Locate the cell with the specified text and output its [x, y] center coordinate. 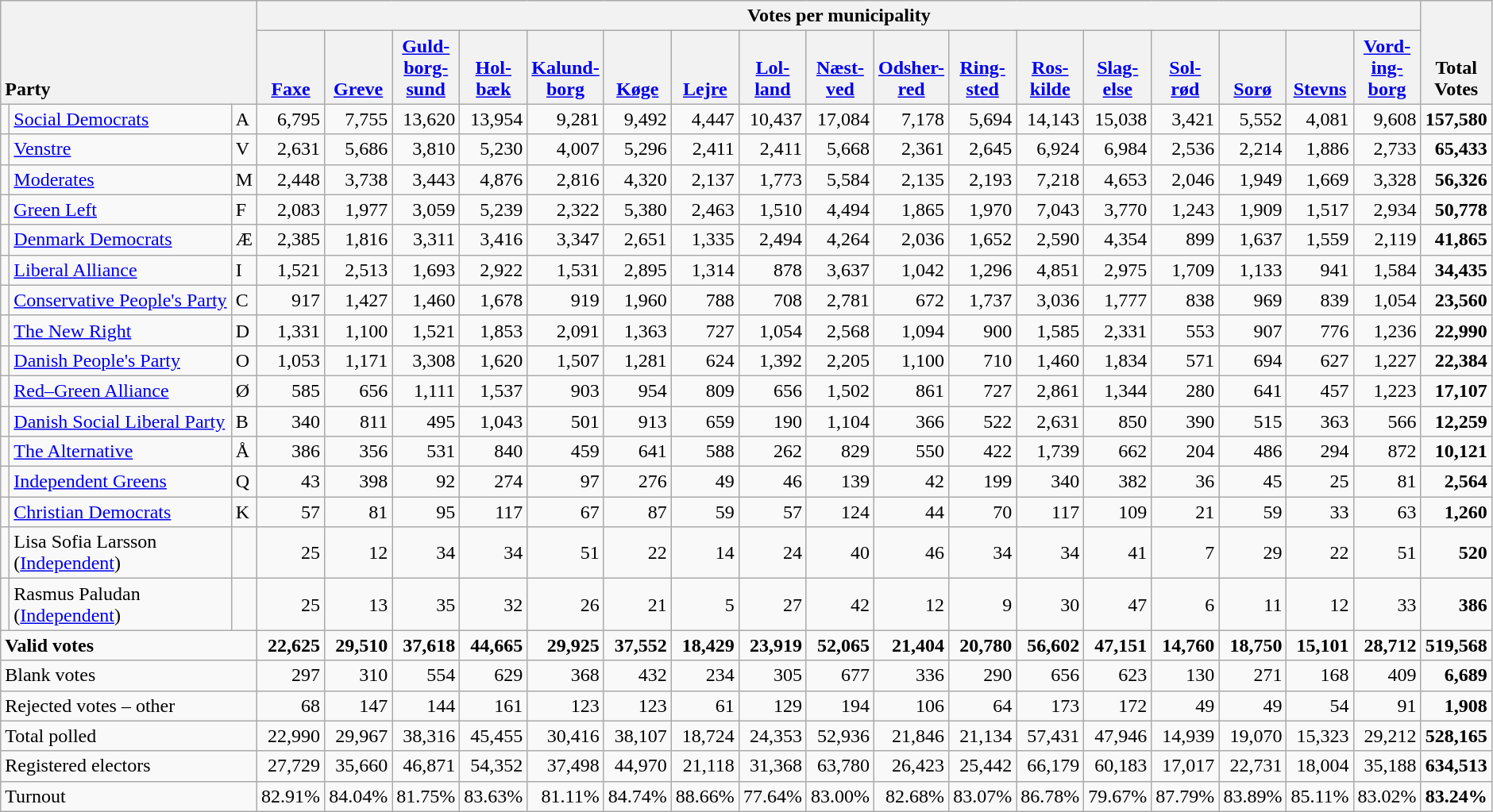
Næst- ved [840, 67]
1,227 [1387, 360]
522 [983, 421]
2,975 [1118, 270]
4,007 [565, 149]
14,760 [1185, 645]
1,133 [1253, 270]
79.67% [1118, 796]
459 [565, 452]
31,368 [772, 766]
Votes per municipality [839, 16]
7 [1185, 552]
422 [983, 452]
2,091 [565, 330]
1,559 [1320, 240]
4,264 [840, 240]
18,004 [1320, 766]
15,101 [1320, 645]
486 [1253, 452]
Ø [244, 391]
41,865 [1456, 240]
11 [1253, 605]
12,259 [1456, 421]
3,738 [359, 179]
Party [129, 52]
694 [1253, 360]
44,665 [494, 645]
Odsher- red [911, 67]
Faxe [291, 67]
83.89% [1253, 796]
2,645 [983, 149]
38,316 [426, 736]
95 [426, 512]
30,416 [565, 736]
41 [1118, 552]
204 [1185, 452]
28,712 [1387, 645]
22,625 [291, 645]
629 [494, 675]
776 [1320, 330]
840 [494, 452]
1,363 [637, 330]
24,353 [772, 736]
2,137 [705, 179]
37,618 [426, 645]
515 [1253, 421]
13 [359, 605]
34,435 [1456, 270]
274 [494, 482]
23,560 [1456, 300]
67 [565, 512]
83.24% [1456, 796]
45,455 [494, 736]
124 [840, 512]
97 [565, 482]
900 [983, 330]
1,314 [705, 270]
21,134 [983, 736]
919 [565, 300]
M [244, 179]
18,724 [705, 736]
54 [1320, 706]
38,107 [637, 736]
37,498 [565, 766]
1,886 [1320, 149]
4,876 [494, 179]
2,205 [840, 360]
662 [1118, 452]
Greve [359, 67]
35,188 [1387, 766]
4,081 [1320, 119]
1,223 [1387, 391]
2,590 [1050, 240]
409 [1387, 675]
83.00% [840, 796]
1,949 [1253, 179]
3,810 [426, 149]
305 [772, 675]
5,686 [359, 149]
1,335 [705, 240]
294 [1320, 452]
Rasmus Paludan (Independent) [121, 605]
1,709 [1185, 270]
2,331 [1118, 330]
4,851 [1050, 270]
5,380 [637, 210]
7,178 [911, 119]
44 [911, 512]
56,602 [1050, 645]
6 [1185, 605]
21,118 [705, 766]
1,908 [1456, 706]
82.91% [291, 796]
1,531 [565, 270]
35 [426, 605]
2,895 [637, 270]
850 [1118, 421]
83.07% [983, 796]
81.11% [565, 796]
5,694 [983, 119]
Ring- sted [983, 67]
68 [291, 706]
29,967 [359, 736]
276 [637, 482]
57,431 [1050, 736]
63,780 [840, 766]
29,925 [565, 645]
40 [840, 552]
366 [911, 421]
Vord- ing- borg [1387, 67]
52,936 [840, 736]
2,463 [705, 210]
10,437 [772, 119]
5,230 [494, 149]
271 [1253, 675]
1,816 [359, 240]
7,755 [359, 119]
899 [1185, 240]
297 [291, 675]
17,107 [1456, 391]
3,308 [426, 360]
3,347 [565, 240]
14,939 [1185, 736]
26,423 [911, 766]
310 [359, 675]
194 [840, 706]
4,447 [705, 119]
2,361 [911, 149]
585 [291, 391]
1,502 [840, 391]
2,922 [494, 270]
872 [1387, 452]
129 [772, 706]
30 [1050, 605]
Valid votes [129, 645]
2,119 [1387, 240]
6,924 [1050, 149]
3,421 [1185, 119]
144 [426, 706]
3,443 [426, 179]
10,121 [1456, 452]
878 [772, 270]
Liberal Alliance [121, 270]
The Alternative [121, 452]
1,637 [1253, 240]
86.78% [1050, 796]
1,392 [772, 360]
1,260 [1456, 512]
Total polled [129, 736]
382 [1118, 482]
The New Right [121, 330]
2,036 [911, 240]
2,861 [1050, 391]
2,135 [911, 179]
3,328 [1387, 179]
5,552 [1253, 119]
457 [1320, 391]
432 [637, 675]
K [244, 512]
1,281 [637, 360]
27 [772, 605]
941 [1320, 270]
F [244, 210]
7,218 [1050, 179]
2,193 [983, 179]
161 [494, 706]
Ros- kilde [1050, 67]
1,865 [911, 210]
15,038 [1118, 119]
84.04% [359, 796]
29,510 [359, 645]
Køge [637, 67]
2,046 [1185, 179]
Sorø [1253, 67]
A [244, 119]
1,620 [494, 360]
29 [1253, 552]
969 [1253, 300]
368 [565, 675]
501 [565, 421]
2,733 [1387, 149]
2,536 [1185, 149]
3,770 [1118, 210]
566 [1387, 421]
5,668 [840, 149]
Å [244, 452]
1,243 [1185, 210]
2,385 [291, 240]
954 [637, 391]
Independent Greens [121, 482]
634,513 [1456, 766]
528,165 [1456, 736]
106 [911, 706]
2,651 [637, 240]
903 [565, 391]
659 [705, 421]
262 [772, 452]
2,513 [359, 270]
24 [772, 552]
861 [911, 391]
19,070 [1253, 736]
18,750 [1253, 645]
66,179 [1050, 766]
1,104 [840, 421]
4,494 [840, 210]
363 [1320, 421]
13,954 [494, 119]
190 [772, 421]
Stevns [1320, 67]
84.74% [637, 796]
Kalund- borg [565, 67]
D [244, 330]
829 [840, 452]
27,729 [291, 766]
Conservative People's Party [121, 300]
Christian Democrats [121, 512]
1,427 [359, 300]
1,693 [426, 270]
1,737 [983, 300]
3,311 [426, 240]
290 [983, 675]
907 [1253, 330]
26 [565, 605]
336 [911, 675]
Moderates [121, 179]
1,517 [1320, 210]
7,043 [1050, 210]
2,781 [840, 300]
17,084 [840, 119]
788 [705, 300]
87.79% [1185, 796]
18,429 [705, 645]
5,239 [494, 210]
21,846 [911, 736]
70 [983, 512]
Danish People's Party [121, 360]
2,564 [1456, 482]
83.02% [1387, 796]
65,433 [1456, 149]
3,036 [1050, 300]
913 [637, 421]
168 [1320, 675]
4,320 [637, 179]
88.66% [705, 796]
531 [426, 452]
Æ [244, 240]
Hol- bæk [494, 67]
588 [705, 452]
173 [1050, 706]
Social Democrats [121, 119]
1,344 [1118, 391]
130 [1185, 675]
C [244, 300]
Slag- else [1118, 67]
3,416 [494, 240]
677 [840, 675]
Lejre [705, 67]
14 [705, 552]
9,492 [637, 119]
60,183 [1118, 766]
1,537 [494, 391]
1,510 [772, 210]
43 [291, 482]
37,552 [637, 645]
46,871 [426, 766]
Venstre [121, 149]
1,960 [637, 300]
280 [1185, 391]
20,780 [983, 645]
553 [1185, 330]
2,494 [772, 240]
1,296 [983, 270]
1,909 [1253, 210]
2,816 [565, 179]
520 [1456, 552]
1,853 [494, 330]
917 [291, 300]
1,970 [983, 210]
Danish Social Liberal Party [121, 421]
87 [637, 512]
627 [1320, 360]
Turnout [129, 796]
519,568 [1456, 645]
6,795 [291, 119]
5,296 [637, 149]
2,568 [840, 330]
398 [359, 482]
1,094 [911, 330]
710 [983, 360]
1,053 [291, 360]
I [244, 270]
45 [1253, 482]
571 [1185, 360]
9,608 [1387, 119]
1,585 [1050, 330]
Sol- rød [1185, 67]
21,404 [911, 645]
Lol- land [772, 67]
624 [705, 360]
550 [911, 452]
13,620 [426, 119]
5 [705, 605]
35,660 [359, 766]
390 [1185, 421]
157,580 [1456, 119]
81.75% [426, 796]
6,984 [1118, 149]
44,970 [637, 766]
172 [1118, 706]
1,977 [359, 210]
1,777 [1118, 300]
23,919 [772, 645]
554 [426, 675]
623 [1118, 675]
25,442 [983, 766]
2,934 [1387, 210]
1,584 [1387, 270]
199 [983, 482]
6,689 [1456, 675]
Registered electors [129, 766]
50,778 [1456, 210]
109 [1118, 512]
3,059 [426, 210]
Lisa Sofia Larsson (Independent) [121, 552]
2,448 [291, 179]
54,352 [494, 766]
Guld- borg- sund [426, 67]
B [244, 421]
1,834 [1118, 360]
1,331 [291, 330]
52,065 [840, 645]
14,143 [1050, 119]
47 [1118, 605]
356 [359, 452]
17,017 [1185, 766]
1,171 [359, 360]
64 [983, 706]
22,384 [1456, 360]
92 [426, 482]
3,637 [840, 270]
82.68% [911, 796]
4,653 [1118, 179]
1,669 [1320, 179]
1,773 [772, 179]
708 [772, 300]
1,739 [1050, 452]
139 [840, 482]
63 [1387, 512]
809 [705, 391]
47,151 [1118, 645]
838 [1185, 300]
5,584 [840, 179]
2,214 [1253, 149]
2,083 [291, 210]
1,236 [1387, 330]
22,731 [1253, 766]
91 [1387, 706]
9 [983, 605]
O [244, 360]
77.64% [772, 796]
2,322 [565, 210]
1,507 [565, 360]
36 [1185, 482]
1,043 [494, 421]
672 [911, 300]
Rejected votes – other [129, 706]
1,652 [983, 240]
4,354 [1118, 240]
85.11% [1320, 796]
V [244, 149]
Denmark Democrats [121, 240]
Green Left [121, 210]
32 [494, 605]
47,946 [1118, 736]
Red–Green Alliance [121, 391]
495 [426, 421]
56,326 [1456, 179]
83.63% [494, 796]
Q [244, 482]
1,678 [494, 300]
61 [705, 706]
1,042 [911, 270]
Blank votes [129, 675]
9,281 [565, 119]
15,323 [1320, 736]
147 [359, 706]
811 [359, 421]
1,111 [426, 391]
Total Votes [1456, 52]
839 [1320, 300]
29,212 [1387, 736]
234 [705, 675]
